Identify which cell holds the provided text, then report its (x, y) central coordinate. 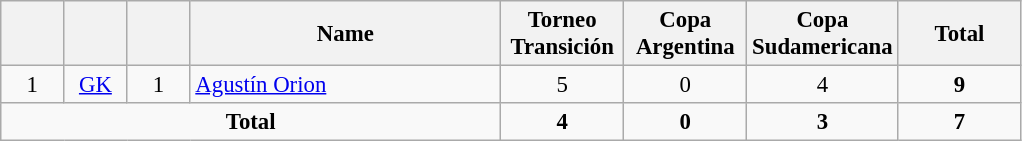
GK (96, 85)
Name (346, 34)
Copa Argentina (686, 34)
Torneo Transición (562, 34)
5 (562, 85)
3 (822, 122)
Agustín Orion (346, 85)
7 (960, 122)
9 (960, 85)
Copa Sudamericana (822, 34)
